Extract the (x, y) coordinate from the center of the cell holding the provided text.  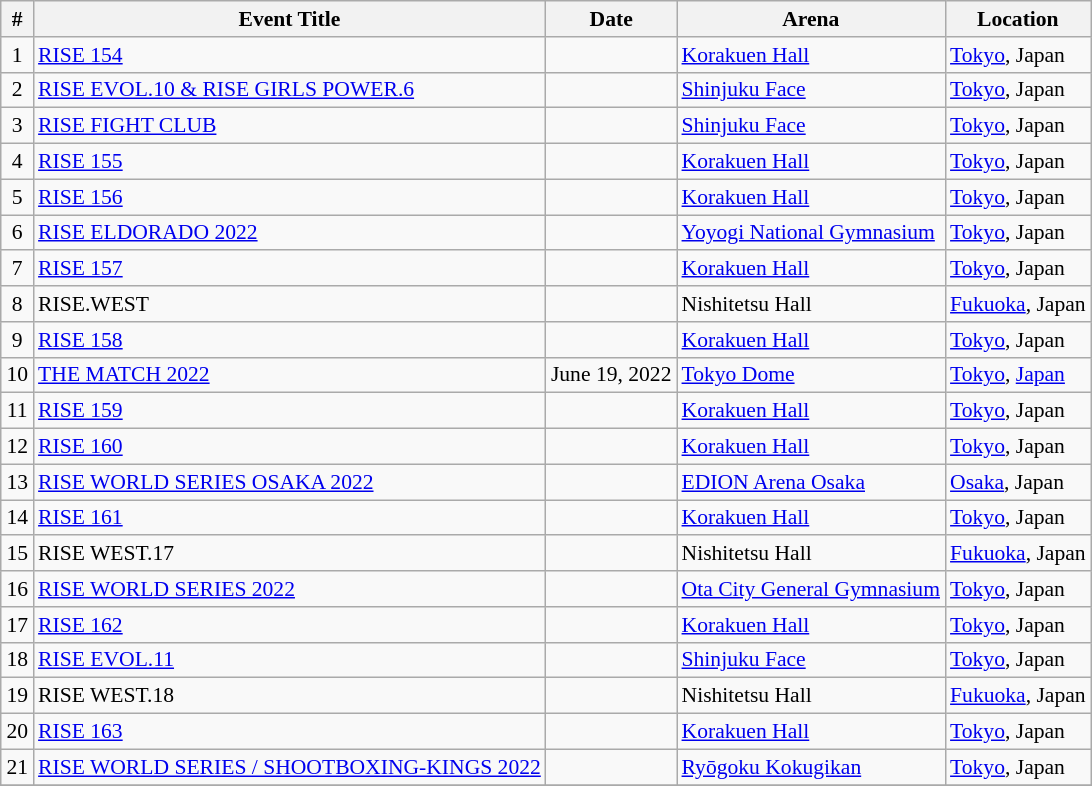
13 (17, 482)
RISE.WEST (290, 304)
Yoyogi National Gymnasium (810, 233)
THE MATCH 2022 (290, 375)
EDION Arena Osaka (810, 482)
Event Title (290, 19)
Osaka, Japan (1018, 482)
RISE 156 (290, 197)
Ota City General Gymnasium (810, 589)
RISE 157 (290, 269)
Tokyo Dome (810, 375)
3 (17, 126)
Arena (810, 19)
5 (17, 197)
4 (17, 162)
RISE 158 (290, 340)
RISE 162 (290, 625)
RISE EVOL.11 (290, 660)
June 19, 2022 (612, 375)
16 (17, 589)
RISE 159 (290, 411)
12 (17, 447)
15 (17, 554)
17 (17, 625)
Ryōgoku Kokugikan (810, 767)
# (17, 19)
RISE EVOL.10 & RISE GIRLS POWER.6 (290, 90)
RISE WEST.17 (290, 554)
RISE WEST.18 (290, 696)
Location (1018, 19)
RISE 160 (290, 447)
6 (17, 233)
RISE FIGHT CLUB (290, 126)
9 (17, 340)
RISE 163 (290, 732)
20 (17, 732)
RISE 154 (290, 55)
RISE WORLD SERIES OSAKA 2022 (290, 482)
14 (17, 518)
7 (17, 269)
18 (17, 660)
Date (612, 19)
RISE 155 (290, 162)
2 (17, 90)
19 (17, 696)
1 (17, 55)
RISE WORLD SERIES 2022 (290, 589)
RISE 161 (290, 518)
21 (17, 767)
RISE WORLD SERIES / SHOOTBOXING-KINGS 2022 (290, 767)
11 (17, 411)
10 (17, 375)
RISE ELDORADO 2022 (290, 233)
8 (17, 304)
